Return [x, y] of the center of cell containing provided text 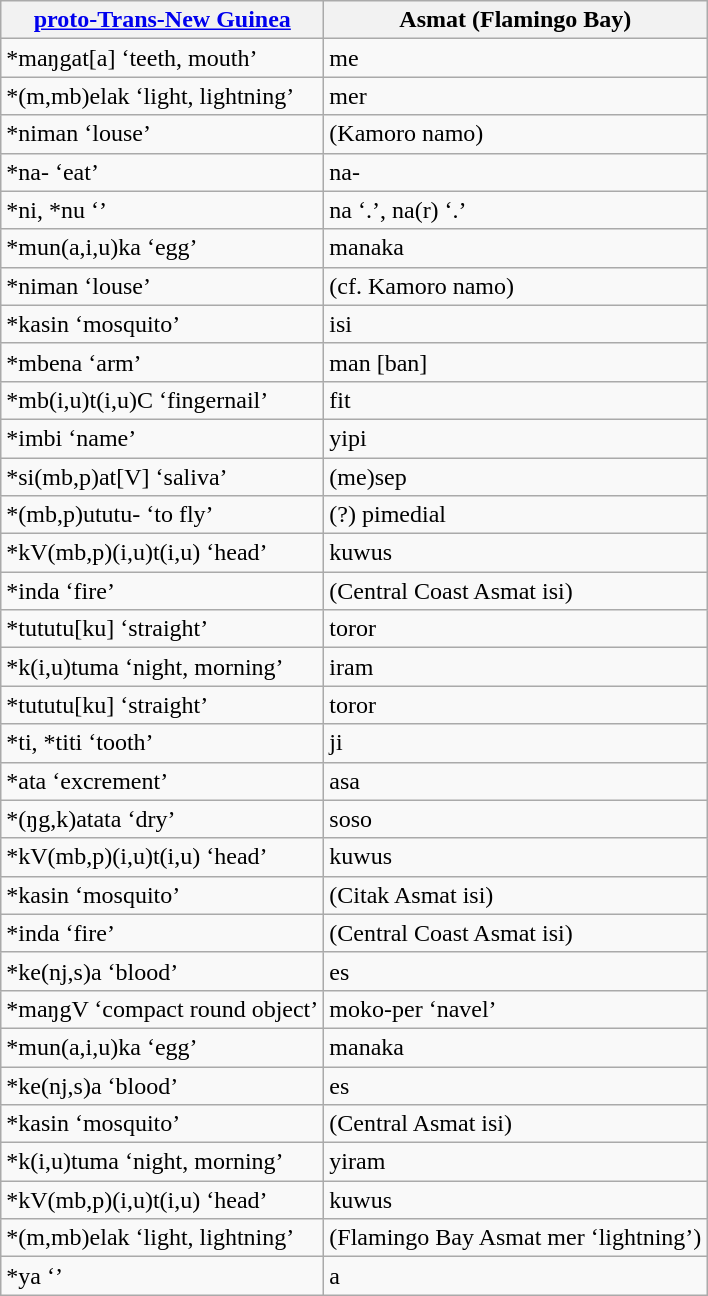
mer [516, 96]
(cf. Kamoro namo) [516, 286]
(Flamingo Bay Asmat mer ‘lightning’) [516, 1238]
a [516, 1276]
iram [516, 667]
ji [516, 743]
*si(mb,p)at[V] ‘saliva’ [162, 477]
(?) pimedial [516, 515]
na- [516, 172]
*ata ‘excrement’ [162, 781]
man [ban] [516, 362]
(Central Asmat isi) [516, 1124]
*ya ‘’ [162, 1276]
isi [516, 324]
fit [516, 400]
*ti, *titi ‘tooth’ [162, 743]
asa [516, 781]
*imbi ‘name’ [162, 438]
(Citak Asmat isi) [516, 895]
*(mb,p)ututu- ‘to fly’ [162, 515]
*na- ‘eat’ [162, 172]
soso [516, 819]
(me)sep [516, 477]
me [516, 58]
*maŋgat[a] ‘teeth, mouth’ [162, 58]
proto-Trans-New Guinea [162, 20]
yiram [516, 1162]
yipi [516, 438]
Asmat (Flamingo Bay) [516, 20]
*mb(i,u)t(i,u)C ‘fingernail’ [162, 400]
*mbena ‘arm’ [162, 362]
*ni, *nu ‘’ [162, 210]
na ‘.’, na(r) ‘.’ [516, 210]
(Kamoro namo) [516, 134]
moko-per ‘navel’ [516, 1009]
*maŋgV ‘compact round object’ [162, 1009]
*(ŋg,k)atata ‘dry’ [162, 819]
